Return (x, y) of the center of cell containing provided text 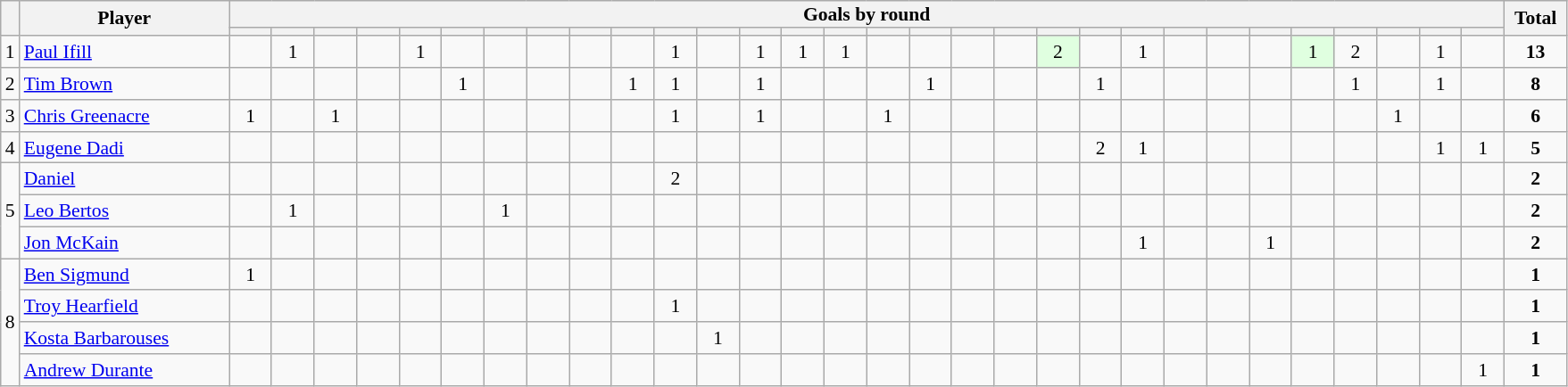
Troy Hearfield (125, 307)
Paul Ifill (125, 53)
Daniel (125, 179)
Eugene Dadi (125, 148)
Kosta Barbarouses (125, 338)
13 (1536, 53)
Andrew Durante (125, 370)
Player (125, 19)
Goals by round (867, 14)
Jon McKain (125, 243)
Leo Bertos (125, 211)
Chris Greenacre (125, 116)
6 (1536, 116)
Total (1536, 19)
4 (11, 148)
Tim Brown (125, 84)
3 (11, 116)
Ben Sigmund (125, 275)
